Return the (x, y) coordinate for the center point of the cell that contains the specified text.  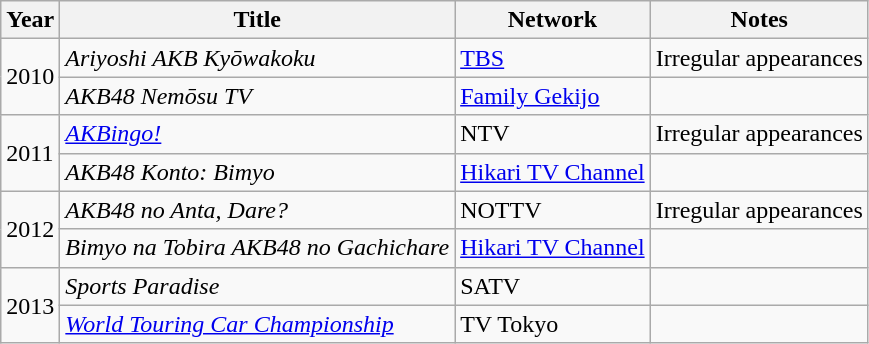
2012 (30, 229)
2013 (30, 305)
AKB48 Konto: Bimyo (258, 172)
TV Tokyo (552, 324)
Sports Paradise (258, 286)
Bimyo na Tobira AKB48 no Gachichare (258, 248)
Family Gekijo (552, 96)
NTV (552, 134)
AKB48 no Anta, Dare? (258, 210)
SATV (552, 286)
Title (258, 20)
AKBingo! (258, 134)
TBS (552, 58)
2010 (30, 77)
Ariyoshi AKB Kyōwakoku (258, 58)
AKB48 Nemōsu TV (258, 96)
Network (552, 20)
Year (30, 20)
World Touring Car Championship (258, 324)
2011 (30, 153)
NOTTV (552, 210)
Notes (759, 20)
